Scan for the cell matching the given text and deliver its [X, Y] coordinate at center. 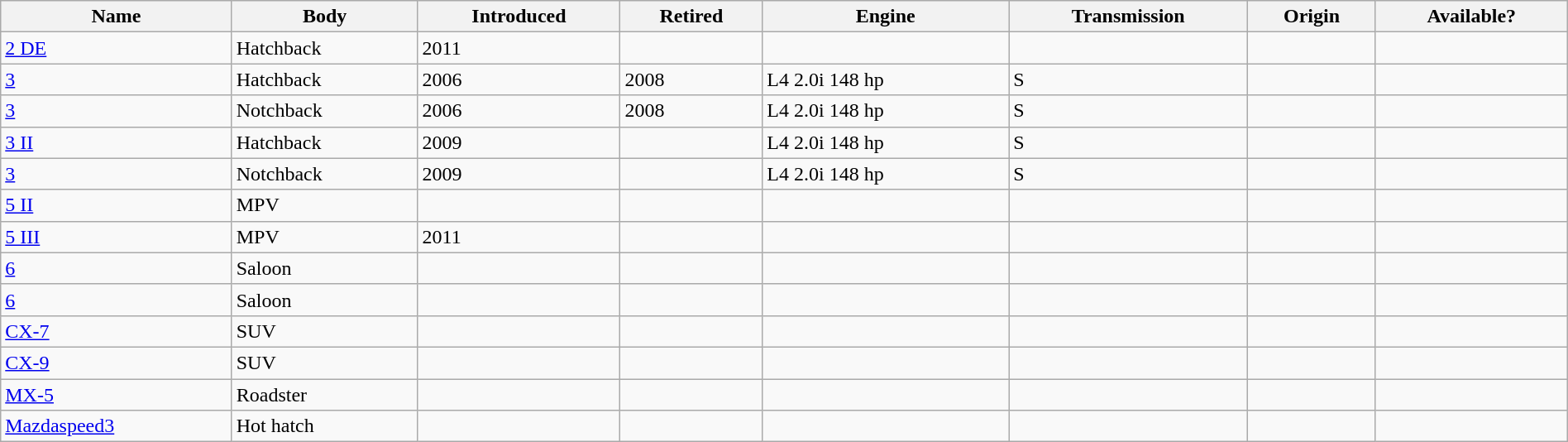
5 II [116, 205]
3 II [116, 142]
Origin [1312, 17]
Mazdaspeed3 [116, 426]
CX-9 [116, 363]
Name [116, 17]
Engine [886, 17]
Introduced [519, 17]
Hot hatch [324, 426]
Retired [691, 17]
Body [324, 17]
Transmission [1128, 17]
Available? [1471, 17]
5 III [116, 237]
CX-7 [116, 331]
MX-5 [116, 395]
2 DE [116, 48]
Roadster [324, 395]
